Determine the (x, y) coordinate at the center of the cell enclosing the given text.  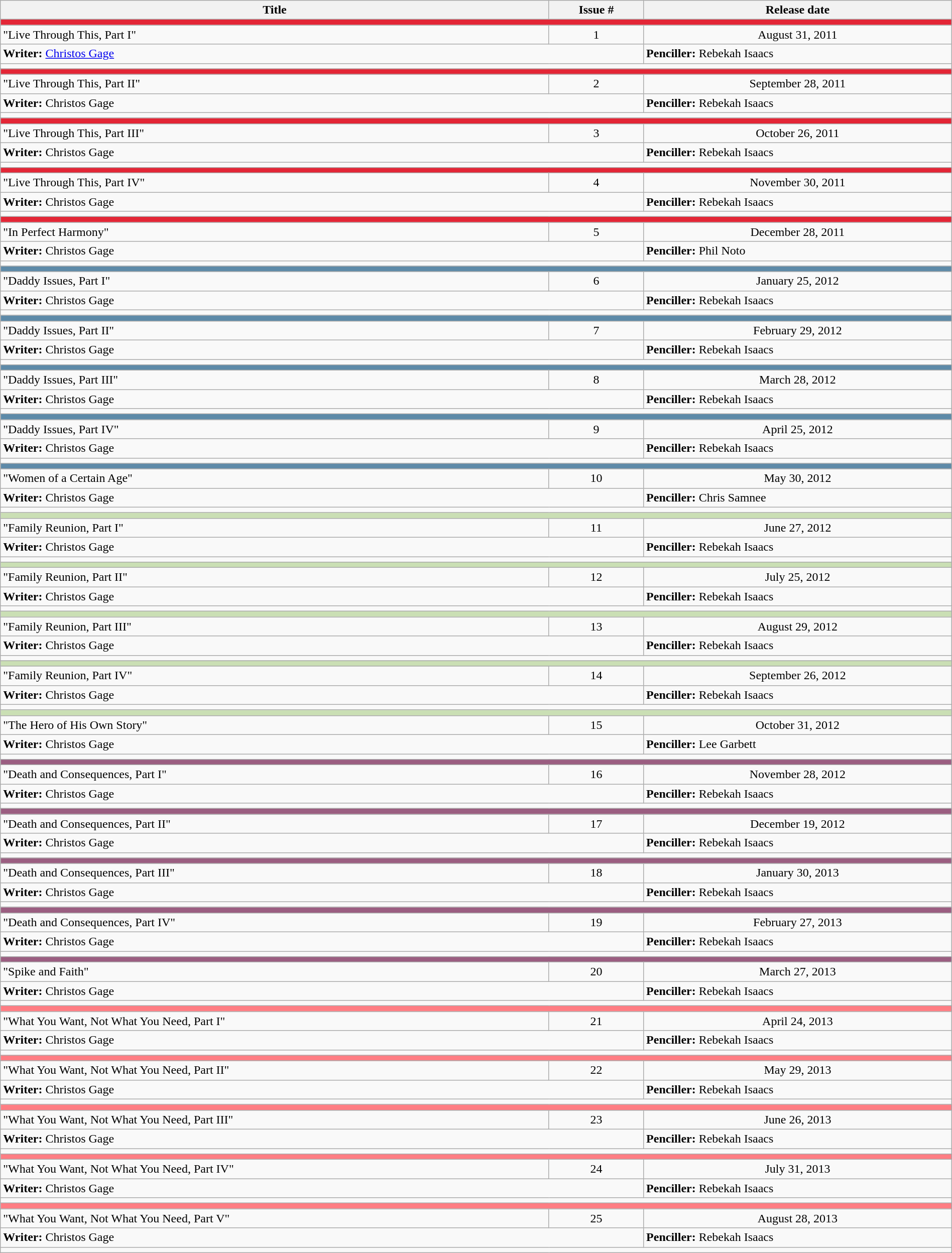
"What You Want, Not What You Need, Part IV" (275, 1169)
16 (596, 775)
4 (596, 183)
April 24, 2013 (798, 1021)
Issue # (596, 10)
1 (596, 35)
9 (596, 429)
"Live Through This, Part I" (275, 35)
"In Perfect Harmony" (275, 232)
April 25, 2012 (798, 429)
June 27, 2012 (798, 528)
25 (596, 1218)
"What You Want, Not What You Need, Part III" (275, 1119)
"Death and Consequences, Part I" (275, 775)
"Family Reunion, Part III" (275, 627)
6 (596, 281)
September 26, 2012 (798, 676)
18 (596, 873)
"Daddy Issues, Part II" (275, 330)
"Family Reunion, Part II" (275, 577)
"Daddy Issues, Part I" (275, 281)
February 27, 2013 (798, 922)
"Live Through This, Part II" (275, 84)
"Women of a Certain Age" (275, 478)
"Family Reunion, Part IV" (275, 676)
7 (596, 330)
"Live Through This, Part III" (275, 133)
"Death and Consequences, Part II" (275, 824)
May 29, 2013 (798, 1070)
February 29, 2012 (798, 330)
22 (596, 1070)
5 (596, 232)
3 (596, 133)
Title (275, 10)
"What You Want, Not What You Need, Part V" (275, 1218)
March 27, 2013 (798, 972)
"The Hero of His Own Story" (275, 725)
23 (596, 1119)
September 28, 2011 (798, 84)
Penciller: Chris Samnee (798, 497)
24 (596, 1169)
August 31, 2011 (798, 35)
March 28, 2012 (798, 380)
November 28, 2012 (798, 775)
Penciller: Phil Noto (798, 251)
"What You Want, Not What You Need, Part II" (275, 1070)
8 (596, 380)
15 (596, 725)
11 (596, 528)
November 30, 2011 (798, 183)
19 (596, 922)
July 25, 2012 (798, 577)
"Live Through This, Part IV" (275, 183)
January 30, 2013 (798, 873)
August 29, 2012 (798, 627)
Release date (798, 10)
"Daddy Issues, Part IV" (275, 429)
"Family Reunion, Part I" (275, 528)
August 28, 2013 (798, 1218)
"Death and Consequences, Part IV" (275, 922)
"Spike and Faith" (275, 972)
20 (596, 972)
12 (596, 577)
14 (596, 676)
October 31, 2012 (798, 725)
"Death and Consequences, Part III" (275, 873)
October 26, 2011 (798, 133)
May 30, 2012 (798, 478)
"What You Want, Not What You Need, Part I" (275, 1021)
2 (596, 84)
17 (596, 824)
10 (596, 478)
June 26, 2013 (798, 1119)
July 31, 2013 (798, 1169)
21 (596, 1021)
December 28, 2011 (798, 232)
13 (596, 627)
January 25, 2012 (798, 281)
December 19, 2012 (798, 824)
"Daddy Issues, Part III" (275, 380)
Penciller: Lee Garbett (798, 744)
